From the cell containing the given text, extract its center point as (X, Y) coordinate. 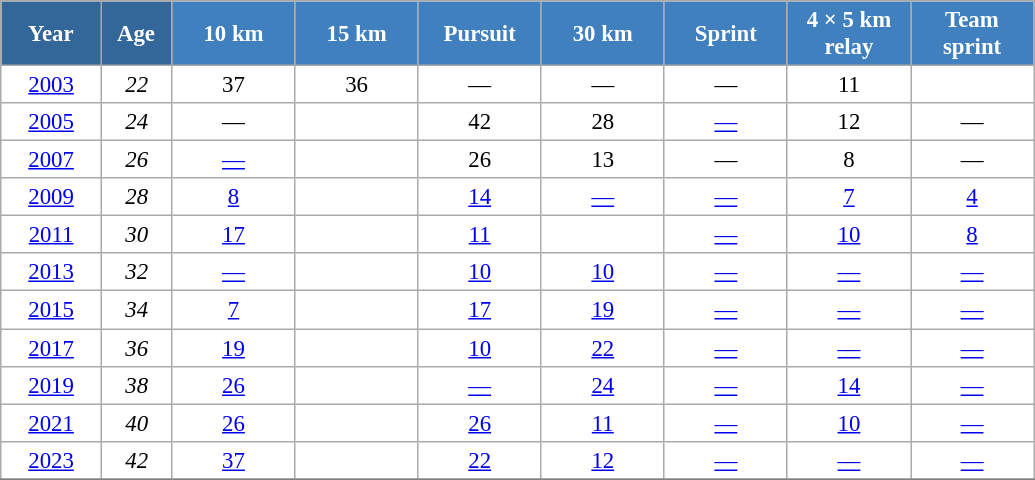
38 (136, 385)
4 × 5 km relay (848, 34)
2021 (52, 423)
Pursuit (480, 34)
13 (602, 160)
Sprint (726, 34)
2019 (52, 385)
2009 (52, 197)
2015 (52, 310)
2011 (52, 235)
2017 (52, 348)
2023 (52, 460)
4 (972, 197)
2007 (52, 160)
30 (136, 235)
10 km (234, 34)
2005 (52, 122)
2013 (52, 273)
40 (136, 423)
30 km (602, 34)
15 km (356, 34)
32 (136, 273)
34 (136, 310)
Team sprint (972, 34)
Age (136, 34)
2003 (52, 85)
Year (52, 34)
